For the text-containing cell, return its midpoint in (X, Y) coordinate format. 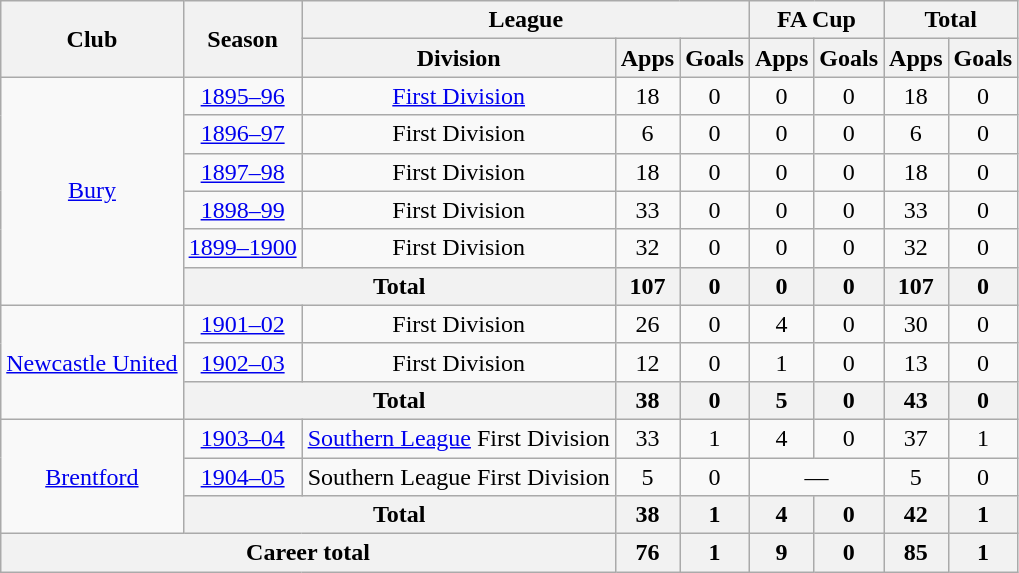
76 (647, 553)
Career total (308, 553)
FA Cup (816, 20)
— (816, 477)
12 (647, 362)
43 (916, 400)
Brentford (92, 476)
9 (781, 553)
League (526, 20)
Bury (92, 191)
13 (916, 362)
26 (647, 324)
1896–97 (242, 134)
30 (916, 324)
Newcastle United (92, 362)
1904–05 (242, 477)
37 (916, 438)
1897–98 (242, 172)
85 (916, 553)
1903–04 (242, 438)
1899–1900 (242, 248)
1902–03 (242, 362)
Season (242, 39)
1895–96 (242, 96)
42 (916, 515)
Club (92, 39)
Division (458, 58)
1901–02 (242, 324)
1898–99 (242, 210)
